From the cell containing the given text, extract its center point as (X, Y) coordinate. 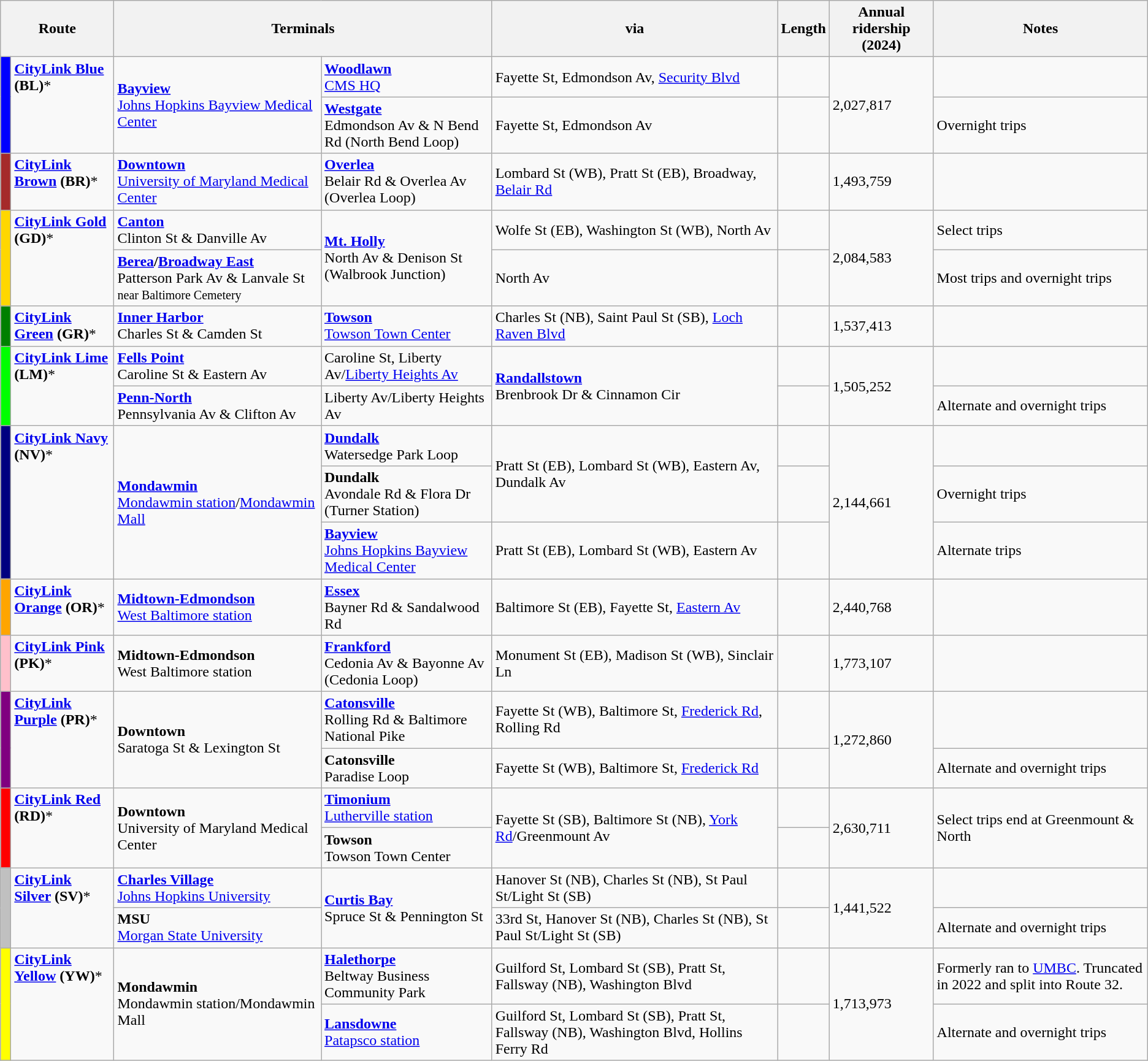
CityLink Red (RD)* (63, 828)
1,713,973 (881, 1004)
1,505,252 (881, 386)
CatonsvilleParadise Loop (407, 768)
1,272,860 (881, 740)
CityLink Brown (BR)* (63, 182)
2,630,711 (881, 828)
Hanover St (NB), Charles St (NB), St Paul St/Light St (SB) (635, 888)
CityLink Pink (PK)* (63, 664)
1,537,413 (881, 326)
HalethorpeBeltway Business Community Park (407, 976)
CityLink Lime (LM)* (63, 386)
Guilford St, Lombard St (SB), Pratt St, Fallsway (NB), Washington Blvd (635, 976)
CityLink Gold (GD)* (63, 258)
Fayette St, Edmondson Av (635, 125)
OverleaBelair Rd & Overlea Av (Overlea Loop) (407, 182)
Route (58, 29)
1,441,522 (881, 908)
FrankfordCedonia Av & Bayonne Av (Cedonia Loop) (407, 664)
North Av (635, 278)
WestgateEdmondson Av & N Bend Rd (North Bend Loop) (407, 125)
Select trips (1040, 229)
Fayette St, Edmondson Av, Security Blvd (635, 77)
Berea/Broadway EastPatterson Park Av & Lanvale St near Baltimore Cemetery (218, 278)
1,493,759 (881, 182)
Alternate trips (1040, 550)
Select trips end at Greenmount & North (1040, 828)
Most trips and overnight trips (1040, 278)
MSUMorgan State University (218, 927)
33rd St, Hanover St (NB), Charles St (NB), St Paul St/Light St (SB) (635, 927)
Mt. HollyNorth Av & Denison St (Walbrook Junction) (407, 258)
CityLink Blue (BL)* (63, 105)
Pratt St (EB), Lombard St (WB), Eastern Av (635, 550)
EssexBayner Rd & Sandalwood Rd (407, 607)
CantonClinton St & Danville Av (218, 229)
Length (803, 29)
Monument St (EB), Madison St (WB), Sinclair Ln (635, 664)
Terminals (303, 29)
DowntownSaratoga St & Lexington St (218, 740)
Guilford St, Lombard St (SB), Pratt St, Fallsway (NB), Washington Blvd, Hollins Ferry Rd (635, 1032)
1,773,107 (881, 664)
Caroline St, Liberty Av/Liberty Heights Av (407, 366)
Fayette St (SB), Baltimore St (NB), York Rd/Greenmount Av (635, 828)
CityLink Yellow (YW)* (63, 1004)
Annual ridership (2024) (881, 29)
Curtis BaySpruce St & Pennington St (407, 908)
RandallstownBrenbrook Dr & Cinnamon Cir (635, 386)
Inner HarborCharles St & Camden St (218, 326)
Fayette St (WB), Baltimore St, Frederick Rd, Rolling Rd (635, 720)
Formerly ran to UMBC. Truncated in 2022 and split into Route 32. (1040, 976)
CatonsvilleRolling Rd & Baltimore National Pike (407, 720)
CityLink Green (GR)* (63, 326)
DundalkWatersedge Park Loop (407, 445)
Baltimore St (EB), Fayette St, Eastern Av (635, 607)
Fayette St (WB), Baltimore St, Frederick Rd (635, 768)
2,027,817 (881, 105)
TimoniumLutherville station (407, 808)
LansdownePatapsco station (407, 1032)
WoodlawnCMS HQ (407, 77)
CityLink Orange (OR)* (63, 607)
Charles St (NB), Saint Paul St (SB), Loch Raven Blvd (635, 326)
2,440,768 (881, 607)
Penn-NorthPennsylvania Av & Clifton Av (218, 406)
CityLink Silver (SV)* (63, 908)
Notes (1040, 29)
Wolfe St (EB), Washington St (WB), North Av (635, 229)
CityLink Navy (NV)* (63, 502)
DundalkAvondale Rd & Flora Dr (Turner Station) (407, 494)
2,144,661 (881, 502)
Charles VillageJohns Hopkins University (218, 888)
Liberty Av/Liberty Heights Av (407, 406)
CityLink Purple (PR)* (63, 740)
via (635, 29)
Lombard St (WB), Pratt St (EB), Broadway, Belair Rd (635, 182)
Pratt St (EB), Lombard St (WB), Eastern Av, Dundalk Av (635, 473)
Fells PointCaroline St & Eastern Av (218, 366)
2,084,583 (881, 258)
